For the text-containing cell, return its midpoint in (X, Y) coordinate format. 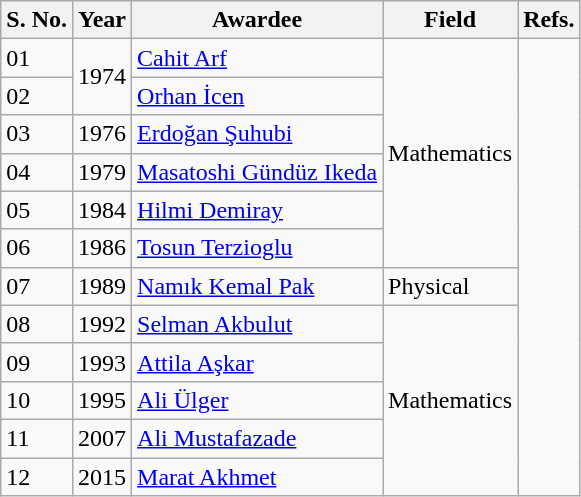
1974 (102, 77)
03 (37, 134)
Selman Akbulut (258, 324)
Field (450, 20)
11 (37, 438)
07 (37, 286)
1979 (102, 172)
Marat Akhmet (258, 477)
1976 (102, 134)
Awardee (258, 20)
Attila Aşkar (258, 362)
2007 (102, 438)
Year (102, 20)
Refs. (549, 20)
Ali Ülger (258, 400)
Erdoğan Şuhubi (258, 134)
08 (37, 324)
1986 (102, 248)
Cahit Arf (258, 58)
S. No. (37, 20)
06 (37, 248)
2015 (102, 477)
Namık Kemal Pak (258, 286)
Ali Mustafazade (258, 438)
10 (37, 400)
Hilmi Demiray (258, 210)
12 (37, 477)
1992 (102, 324)
Masatoshi Gündüz Ikeda (258, 172)
01 (37, 58)
1989 (102, 286)
1984 (102, 210)
09 (37, 362)
04 (37, 172)
1993 (102, 362)
1995 (102, 400)
Orhan İcen (258, 96)
Tosun Terzioglu (258, 248)
Physical (450, 286)
05 (37, 210)
02 (37, 96)
